For the text-containing cell, return its midpoint in [x, y] coordinate format. 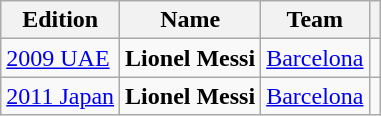
2011 Japan [60, 96]
Team [315, 20]
Edition [60, 20]
Name [190, 20]
2009 UAE [60, 58]
